Extract the [x, y] coordinate from the center of the cell holding the provided text.  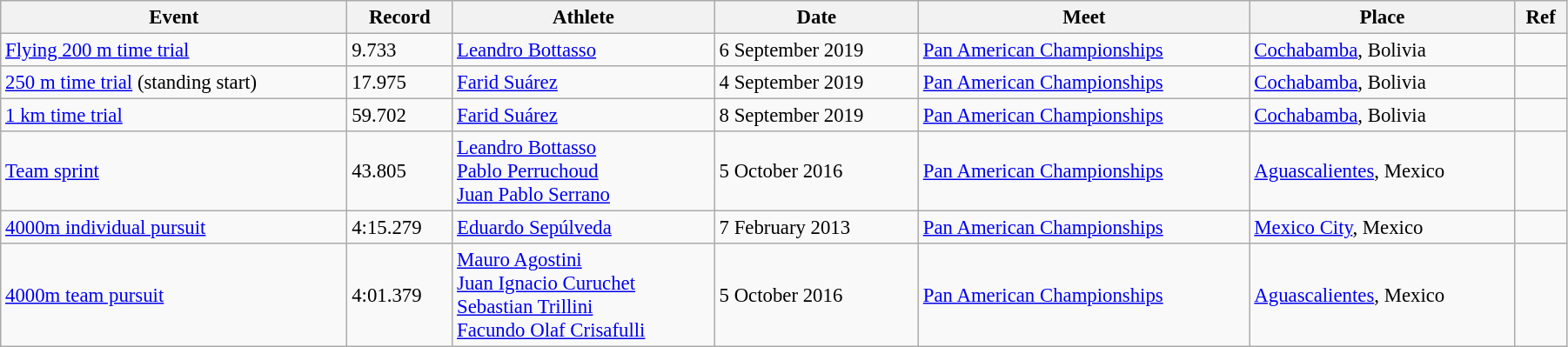
Place [1382, 17]
9.733 [400, 50]
Leandro Bottasso [584, 50]
Athlete [584, 17]
4:15.279 [400, 228]
8 September 2019 [816, 116]
Event [174, 17]
6 September 2019 [816, 50]
250 m time trial (standing start) [174, 83]
1 km time trial [174, 116]
4 September 2019 [816, 83]
Date [816, 17]
Leandro BottassoPablo PerruchoudJuan Pablo Serrano [584, 171]
Meet [1084, 17]
17.975 [400, 83]
43.805 [400, 171]
Flying 200 m time trial [174, 50]
Eduardo Sepúlveda [584, 228]
4000m individual pursuit [174, 228]
Mexico City, Mexico [1382, 228]
4:01.379 [400, 296]
4000m team pursuit [174, 296]
Mauro AgostiniJuan Ignacio CuruchetSebastian TrilliniFacundo Olaf Crisafulli [584, 296]
7 February 2013 [816, 228]
Team sprint [174, 171]
59.702 [400, 116]
Ref [1541, 17]
Record [400, 17]
